For the text-containing cell, return its midpoint in (x, y) coordinate format. 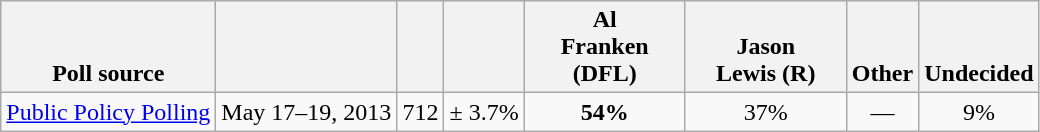
54% (604, 112)
May 17–19, 2013 (306, 112)
37% (766, 112)
± 3.7% (484, 112)
Public Policy Polling (108, 112)
Poll source (108, 47)
Other (882, 47)
Undecided (979, 47)
9% (979, 112)
— (882, 112)
AlFranken (DFL) (604, 47)
712 (420, 112)
JasonLewis (R) (766, 47)
